Identify which cell holds the provided text, then report its (x, y) central coordinate. 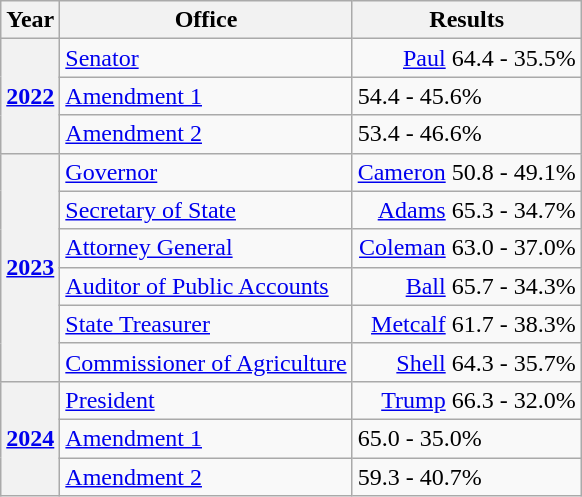
Adams 65.3 - 34.7% (466, 210)
Trump 66.3 - 32.0% (466, 400)
Attorney General (206, 248)
2024 (30, 438)
State Treasurer (206, 324)
Results (466, 20)
Senator (206, 58)
2022 (30, 96)
Paul 64.4 - 35.5% (466, 58)
Coleman 63.0 - 37.0% (466, 248)
2023 (30, 267)
Auditor of Public Accounts (206, 286)
59.3 - 40.7% (466, 477)
53.4 - 46.6% (466, 134)
Cameron 50.8 - 49.1% (466, 172)
Shell 64.3 - 35.7% (466, 362)
Ball 65.7 - 34.3% (466, 286)
Secretary of State (206, 210)
Office (206, 20)
Year (30, 20)
Governor (206, 172)
54.4 - 45.6% (466, 96)
Metcalf 61.7 - 38.3% (466, 324)
65.0 - 35.0% (466, 438)
President (206, 400)
Commissioner of Agriculture (206, 362)
